Search for the cell housing the specified text and yield its [x, y] center coordinate. 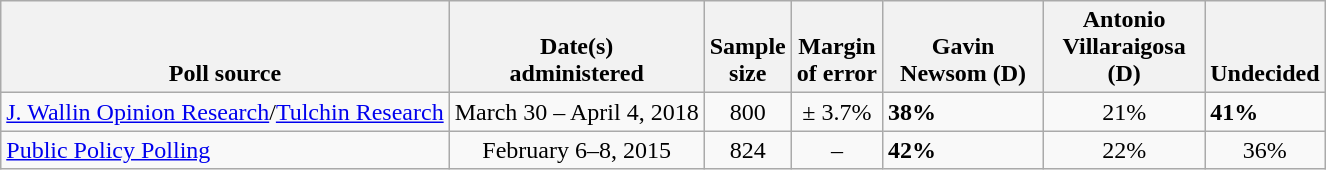
Undecided [1265, 47]
J. Wallin Opinion Research/Tulchin Research [225, 112]
42% [964, 150]
Date(s)administered [576, 47]
Poll source [225, 47]
Public Policy Polling [225, 150]
Samplesize [748, 47]
21% [1124, 112]
March 30 – April 4, 2018 [576, 112]
– [836, 150]
Marginof error [836, 47]
22% [1124, 150]
824 [748, 150]
800 [748, 112]
GavinNewsom (D) [964, 47]
41% [1265, 112]
AntonioVillaraigosa (D) [1124, 47]
36% [1265, 150]
± 3.7% [836, 112]
38% [964, 112]
February 6–8, 2015 [576, 150]
